For the text-containing cell, return its midpoint in [X, Y] coordinate format. 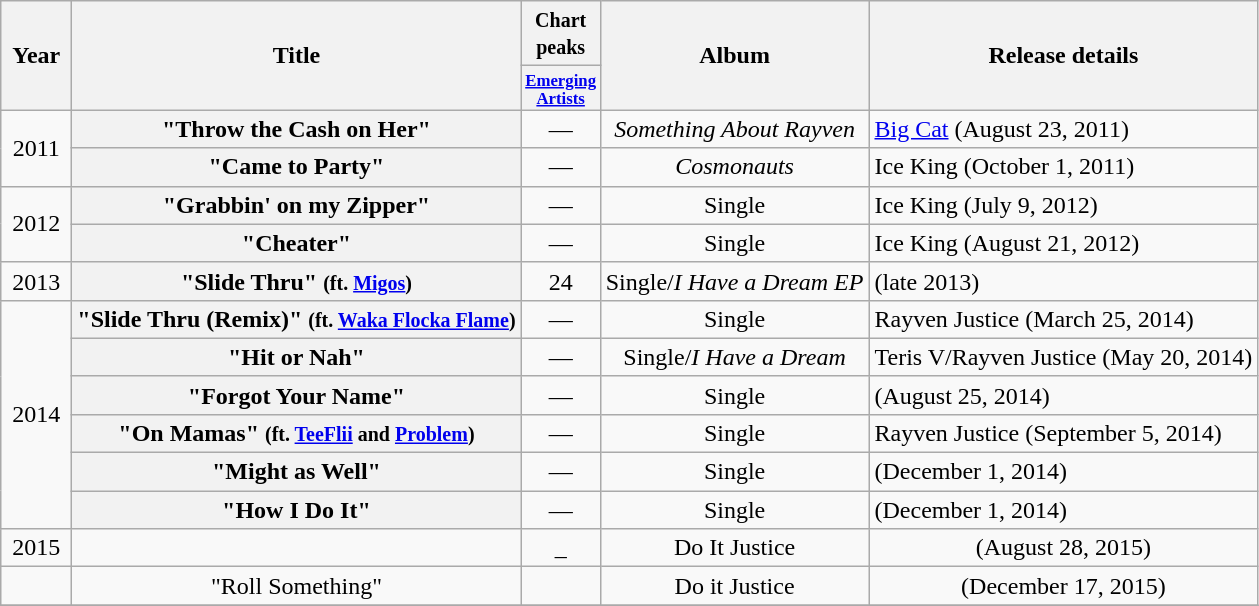
"On Mamas" (ft. TeeFlii and Problem) [296, 434]
(August 25, 2014) [1064, 395]
Chart peaks [560, 34]
Album [734, 56]
EmergingArtists [560, 88]
Do It Justice [734, 548]
"Forgot Your Name" [296, 395]
Single/I Have a Dream [734, 357]
Ice King (July 9, 2012) [1064, 205]
"Cheater" [296, 243]
Big Cat (August 23, 2011) [1064, 129]
"Slide Thru (Remix)" (ft. Waka Flocka Flame) [296, 319]
24 [560, 281]
2015 [36, 548]
2013 [36, 281]
(late 2013) [1064, 281]
(December 17, 2015) [1064, 586]
"Roll Something" [296, 586]
Cosmonauts [734, 167]
2014 [36, 414]
Title [296, 56]
Teris V/Rayven Justice (May 20, 2014) [1064, 357]
"Throw the Cash on Her" [296, 129]
Year [36, 56]
Ice King (October 1, 2011) [1064, 167]
2012 [36, 224]
"How I Do It" [296, 510]
Ice King (August 21, 2012) [1064, 243]
"Slide Thru" (ft. Migos) [296, 281]
"Came to Party" [296, 167]
2011 [36, 148]
Release details [1064, 56]
_ [560, 548]
(August 28, 2015) [1064, 548]
"Hit or Nah" [296, 357]
Something About Rayven [734, 129]
"Grabbin' on my Zipper" [296, 205]
"Might as Well" [296, 472]
Do it Justice [734, 586]
Single/I Have a Dream EP [734, 281]
Rayven Justice (March 25, 2014) [1064, 319]
Rayven Justice (September 5, 2014) [1064, 434]
